Return (x, y) of the center of cell containing provided text 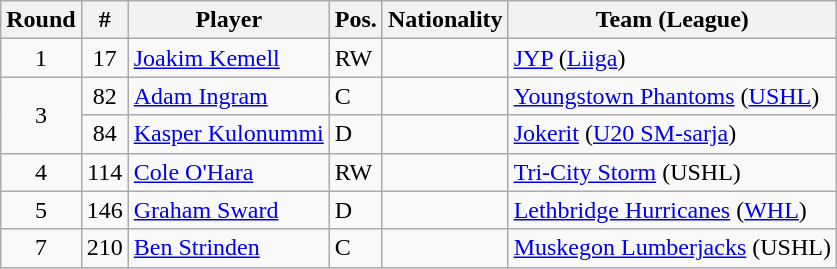
JYP (Liiga) (672, 58)
84 (104, 134)
82 (104, 96)
Pos. (356, 20)
Graham Sward (228, 210)
210 (104, 248)
Lethbridge Hurricanes (WHL) (672, 210)
17 (104, 58)
Tri-City Storm (USHL) (672, 172)
5 (41, 210)
Youngstown Phantoms (USHL) (672, 96)
146 (104, 210)
# (104, 20)
Adam Ingram (228, 96)
Team (League) (672, 20)
Kasper Kulonummi (228, 134)
Cole O'Hara (228, 172)
Player (228, 20)
Round (41, 20)
114 (104, 172)
Jokerit (U20 SM-sarja) (672, 134)
Muskegon Lumberjacks (USHL) (672, 248)
7 (41, 248)
1 (41, 58)
4 (41, 172)
Nationality (445, 20)
Ben Strinden (228, 248)
Joakim Kemell (228, 58)
3 (41, 115)
